Pinpoint the cell where the given text exists, returning its [x, y] midpoint coordinate. 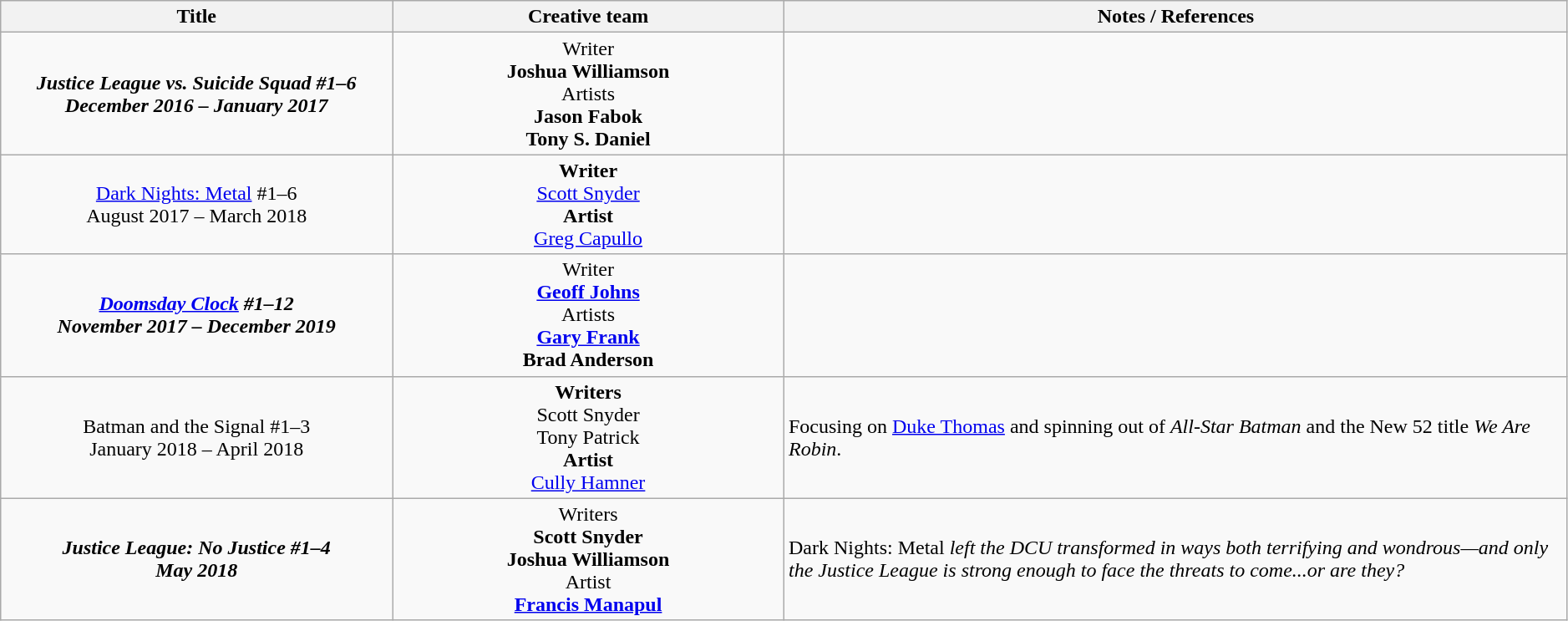
WriterGeoff JohnsArtistsGary FrankBrad Anderson [588, 315]
Notes / References [1175, 17]
Batman and the Signal #1–3January 2018 – April 2018 [197, 437]
WriterJoshua WilliamsonArtistsJason FabokTony S. Daniel [588, 94]
Justice League: No Justice #1–4May 2018 [197, 559]
Dark Nights: Metal #1–6August 2017 – March 2018 [197, 204]
Doomsday Clock #1–12November 2017 – December 2019 [197, 315]
WritersScott SnyderJoshua WilliamsonArtistFrancis Manapul [588, 559]
WritersScott SnyderTony PatrickArtistCully Hamner [588, 437]
Title [197, 17]
Justice League vs. Suicide Squad #1–6December 2016 – January 2017 [197, 94]
Focusing on Duke Thomas and spinning out of All-Star Batman and the New 52 title We Are Robin. [1175, 437]
Creative team [588, 17]
WriterScott SnyderArtistGreg Capullo [588, 204]
